Locate the cell with the specified text and output its (X, Y) center coordinate. 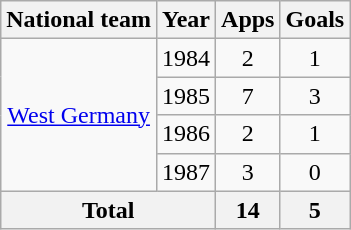
1984 (186, 58)
1986 (186, 134)
0 (315, 172)
Total (108, 210)
Goals (315, 20)
Year (186, 20)
1985 (186, 96)
5 (315, 210)
National team (79, 20)
14 (248, 210)
West Germany (79, 115)
Apps (248, 20)
7 (248, 96)
1987 (186, 172)
